Extract the (x, y) coordinate from the center of the cell holding the provided text.  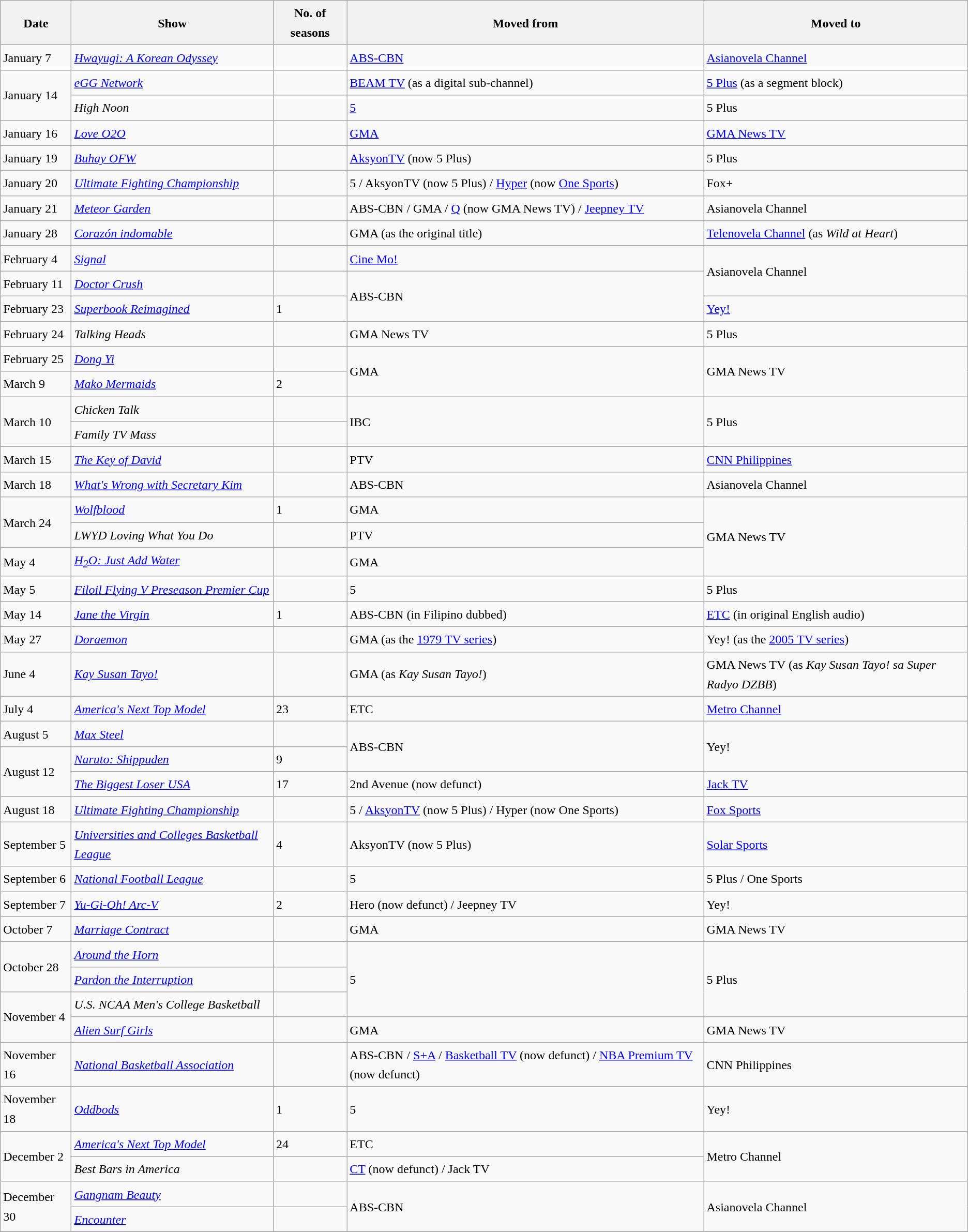
Jack TV (836, 784)
5 Plus / One Sports (836, 879)
September 7 (36, 904)
January 19 (36, 158)
GMA (as the 1979 TV series) (525, 639)
Moved to (836, 23)
February 24 (36, 334)
Doraemon (173, 639)
4 (310, 844)
Yey! (as the 2005 TV series) (836, 639)
January 7 (36, 58)
Date (36, 23)
August 5 (36, 734)
January 21 (36, 208)
National Basketball Association (173, 1064)
Telenovela Channel (as Wild at Heart) (836, 234)
December 2 (36, 1156)
Moved from (525, 23)
ETC (in original English audio) (836, 614)
Corazón indomable (173, 234)
May 4 (36, 562)
Talking Heads (173, 334)
July 4 (36, 709)
Best Bars in America (173, 1169)
ABS-CBN / S+A / Basketball TV (now defunct) / NBA Premium TV (now defunct) (525, 1064)
BEAM TV (as a digital sub-channel) (525, 83)
GMA (as Kay Susan Tayo!) (525, 674)
October 7 (36, 929)
Solar Sports (836, 844)
May 14 (36, 614)
Alien Surf Girls (173, 1029)
Encounter (173, 1220)
9 (310, 759)
November 4 (36, 1017)
Fox Sports (836, 809)
February 4 (36, 259)
May 5 (36, 589)
2nd Avenue (now defunct) (525, 784)
The Key of David (173, 459)
Meteor Garden (173, 208)
March 18 (36, 484)
March 15 (36, 459)
Cine Mo! (525, 259)
Signal (173, 259)
No. of seasons (310, 23)
May 27 (36, 639)
5 Plus (as a segment block) (836, 83)
Dong Yi (173, 359)
Wolfblood (173, 510)
Superbook Reimagined (173, 308)
Love O2O (173, 132)
February 23 (36, 308)
17 (310, 784)
Filoil Flying V Preseason Premier Cup (173, 589)
Family TV Mass (173, 434)
Pardon the Interruption (173, 980)
Kay Susan Tayo! (173, 674)
Around the Horn (173, 955)
23 (310, 709)
March 10 (36, 422)
IBC (525, 422)
Universities and Colleges Basketball League (173, 844)
September 5 (36, 844)
Jane the Virgin (173, 614)
Buhay OFW (173, 158)
Hero (now defunct) / Jeepney TV (525, 904)
March 9 (36, 384)
January 14 (36, 95)
November 16 (36, 1064)
U.S. NCAA Men's College Basketball (173, 1004)
Yu-Gi-Oh! Arc-V (173, 904)
March 24 (36, 522)
December 30 (36, 1206)
ABS-CBN / GMA / Q (now GMA News TV) / Jeepney TV (525, 208)
Show (173, 23)
Mako Mermaids (173, 384)
September 6 (36, 879)
Doctor Crush (173, 283)
High Noon (173, 108)
GMA News TV (as Kay Susan Tayo! sa Super Radyo DZBB) (836, 674)
January 16 (36, 132)
January 28 (36, 234)
February 11 (36, 283)
24 (310, 1144)
Oddbods (173, 1109)
Gangnam Beauty (173, 1194)
Chicken Talk (173, 410)
ABS-CBN (in Filipino dubbed) (525, 614)
Naruto: Shippuden (173, 759)
February 25 (36, 359)
The Biggest Loser USA (173, 784)
LWYD Loving What You Do (173, 535)
eGG Network (173, 83)
H2O: Just Add Water (173, 562)
January 20 (36, 183)
National Football League (173, 879)
August 12 (36, 772)
November 18 (36, 1109)
Marriage Contract (173, 929)
What's Wrong with Secretary Kim (173, 484)
CT (now defunct) / Jack TV (525, 1169)
Max Steel (173, 734)
GMA (as the original title) (525, 234)
October 28 (36, 967)
August 18 (36, 809)
Hwayugi: A Korean Odyssey (173, 58)
Fox+ (836, 183)
June 4 (36, 674)
